Return the [X, Y] coordinate for the center point of the cell that contains the specified text.  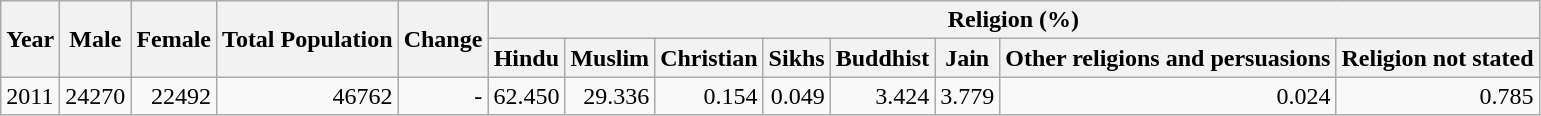
Other religions and persuasions [1168, 58]
3.779 [968, 96]
3.424 [882, 96]
Female [174, 39]
Sikhs [796, 58]
0.154 [709, 96]
0.785 [1438, 96]
Change [443, 39]
46762 [308, 96]
62.450 [526, 96]
- [443, 96]
2011 [30, 96]
Christian [709, 58]
29.336 [610, 96]
Religion not stated [1438, 58]
Jain [968, 58]
Buddhist [882, 58]
0.049 [796, 96]
Male [96, 39]
Hindu [526, 58]
0.024 [1168, 96]
24270 [96, 96]
Religion (%) [1014, 20]
Muslim [610, 58]
Year [30, 39]
22492 [174, 96]
Total Population [308, 39]
